Pinpoint the cell where the given text exists, returning its [x, y] midpoint coordinate. 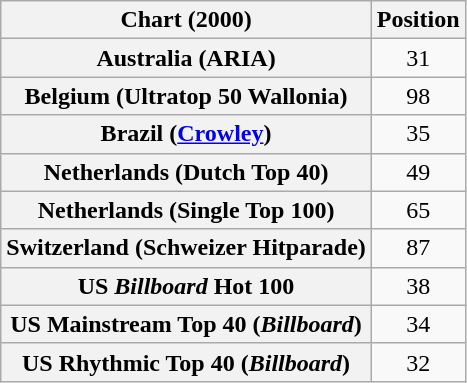
US Billboard Hot 100 [186, 286]
Netherlands (Dutch Top 40) [186, 172]
US Mainstream Top 40 (Billboard) [186, 324]
98 [418, 96]
Switzerland (Schweizer Hitparade) [186, 248]
US Rhythmic Top 40 (Billboard) [186, 362]
31 [418, 58]
Netherlands (Single Top 100) [186, 210]
Position [418, 20]
34 [418, 324]
38 [418, 286]
35 [418, 134]
Brazil (Crowley) [186, 134]
49 [418, 172]
87 [418, 248]
Australia (ARIA) [186, 58]
Chart (2000) [186, 20]
65 [418, 210]
32 [418, 362]
Belgium (Ultratop 50 Wallonia) [186, 96]
